Provide the (x, y) coordinate of the cell's center where the given text is located.  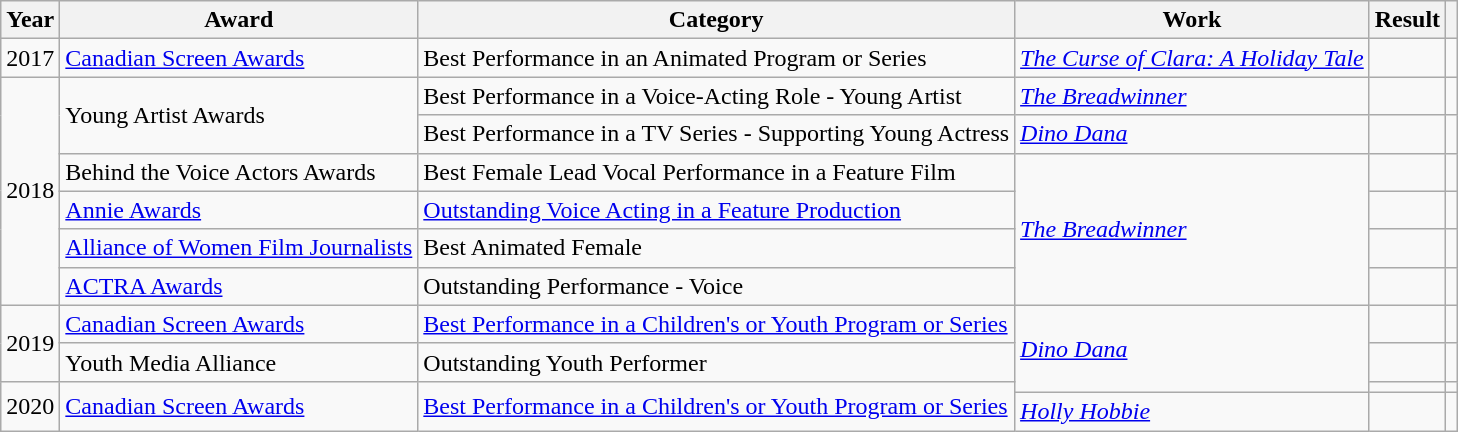
Year (30, 20)
2018 (30, 191)
Outstanding Performance - Voice (716, 286)
Work (1192, 20)
Youth Media Alliance (239, 362)
Best Animated Female (716, 248)
Alliance of Women Film Journalists (239, 248)
Best Performance in a TV Series - Supporting Young Actress (716, 134)
Best Performance in a Voice-Acting Role - Young Artist (716, 96)
Outstanding Voice Acting in a Feature Production (716, 210)
Result (1407, 20)
2017 (30, 58)
ACTRA Awards (239, 286)
2020 (30, 406)
Outstanding Youth Performer (716, 362)
2019 (30, 343)
Holly Hobbie (1192, 411)
Award (239, 20)
Young Artist Awards (239, 115)
Behind the Voice Actors Awards (239, 172)
Annie Awards (239, 210)
Category (716, 20)
Best Performance in an Animated Program or Series (716, 58)
The Curse of Clara: A Holiday Tale (1192, 58)
Best Female Lead Vocal Performance in a Feature Film (716, 172)
